For the text-containing cell, return its midpoint in (x, y) coordinate format. 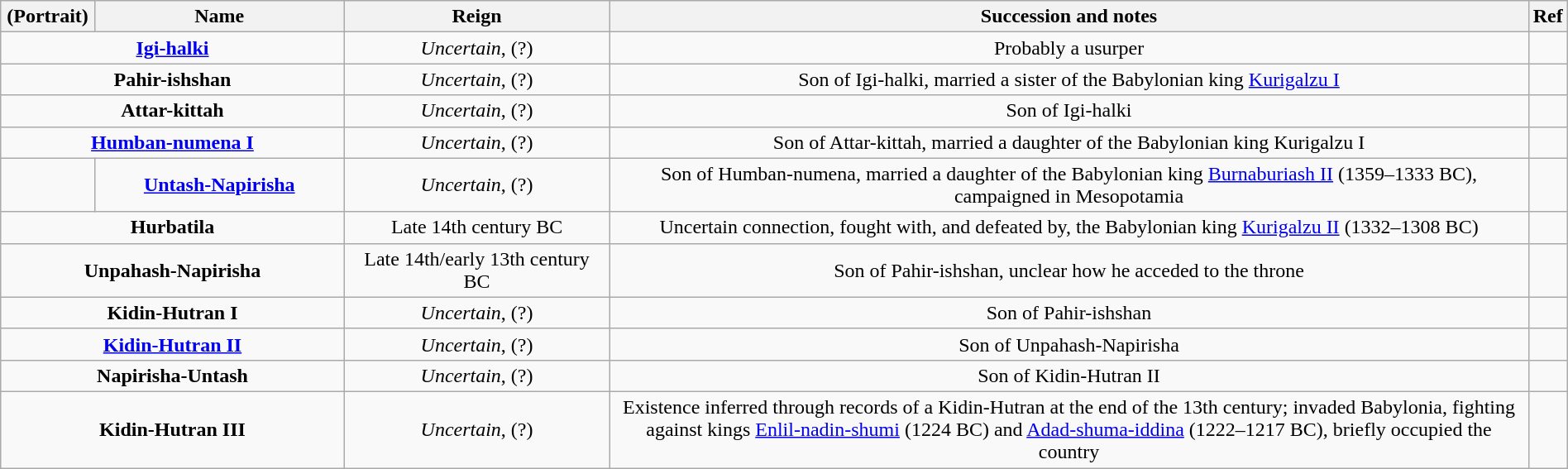
Pahir-ishshan (172, 79)
Son of Unpahash-Napirisha (1068, 344)
Kidin-Hutran II (172, 344)
Igi-halki (172, 48)
Son of Igi-halki (1068, 111)
(Portrait) (48, 17)
Succession and notes (1068, 17)
Son of Igi-halki, married a sister of the Babylonian king Kurigalzu I (1068, 79)
Son of Kidin-Hutran II (1068, 376)
Ref (1548, 17)
Son of Attar-kittah, married a daughter of the Babylonian king Kurigalzu I (1068, 142)
Uncertain connection, fought with, and defeated by, the Babylonian king Kurigalzu II (1332–1308 BC) (1068, 227)
Kidin-Hutran I (172, 313)
Late 14th century BC (476, 227)
Son of Pahir-ishshan (1068, 313)
Son of Pahir-ishshan, unclear how he acceded to the throne (1068, 270)
Untash-Napirisha (219, 185)
Napirisha-Untash (172, 376)
Probably a usurper (1068, 48)
Humban-numena I (172, 142)
Unpahash-Napirisha (172, 270)
Hurbatila (172, 227)
Son of Humban-numena, married a daughter of the Babylonian king Burnaburiash II (1359–1333 BC), campaigned in Mesopotamia (1068, 185)
Attar-kittah (172, 111)
Late 14th/early 13th century BC (476, 270)
Reign (476, 17)
Kidin-Hutran III (172, 429)
Name (219, 17)
